Output the [x, y] coordinate of the center of the cell containing the given text.  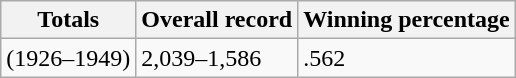
Winning percentage [407, 20]
Totals [68, 20]
Overall record [217, 20]
2,039–1,586 [217, 58]
.562 [407, 58]
(1926–1949) [68, 58]
